Capture the cell that displays the provided text and extract its (X, Y) central coordinate. 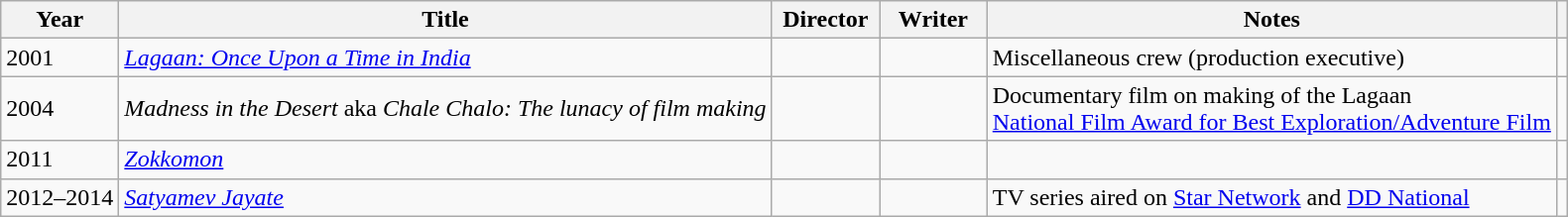
Zokkomon (445, 160)
Writer (934, 20)
Title (445, 20)
Year (60, 20)
Documentary film on making of the Lagaan National Film Award for Best Exploration/Adventure Film (1271, 109)
Miscellaneous crew (production executive) (1271, 57)
Satyamev Jayate (445, 197)
2001 (60, 57)
2012–2014 (60, 197)
Madness in the Desert aka Chale Chalo: The lunacy of film making (445, 109)
2011 (60, 160)
TV series aired on Star Network and DD National (1271, 197)
Notes (1271, 20)
Lagaan: Once Upon a Time in India (445, 57)
2004 (60, 109)
Director (825, 20)
